Locate the cell with the specified text and output its (x, y) center coordinate. 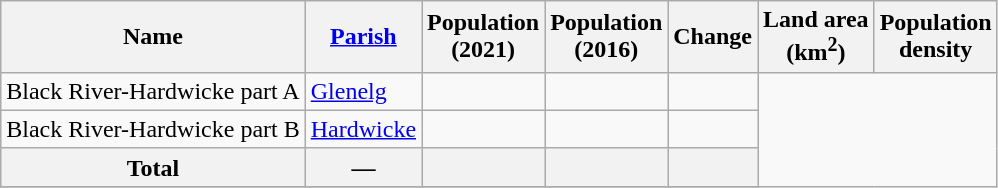
Name (153, 37)
Black River-Hardwicke part B (153, 129)
Total (153, 167)
Hardwicke (363, 129)
Black River-Hardwicke part A (153, 91)
Population(2016) (606, 37)
Parish (363, 37)
Population(2021) (484, 37)
Glenelg (363, 91)
— (363, 167)
Change (713, 37)
Land area(km2) (816, 37)
Populationdensity (936, 37)
